Detect which cell encompasses the target text, then output its [x, y] center coordinate. 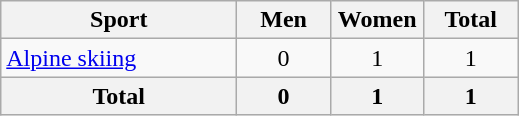
Women [377, 20]
Alpine skiing [119, 58]
Men [284, 20]
Sport [119, 20]
